Identify which cell holds the provided text, then report its (X, Y) central coordinate. 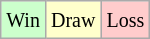
Draw (72, 20)
Win (24, 20)
Loss (126, 20)
